Search for the cell housing the specified text and yield its (x, y) center coordinate. 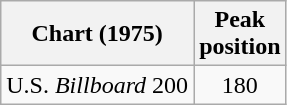
Chart (1975) (98, 34)
Peakposition (240, 34)
180 (240, 85)
U.S. Billboard 200 (98, 85)
